Search for the cell housing the specified text and yield its [x, y] center coordinate. 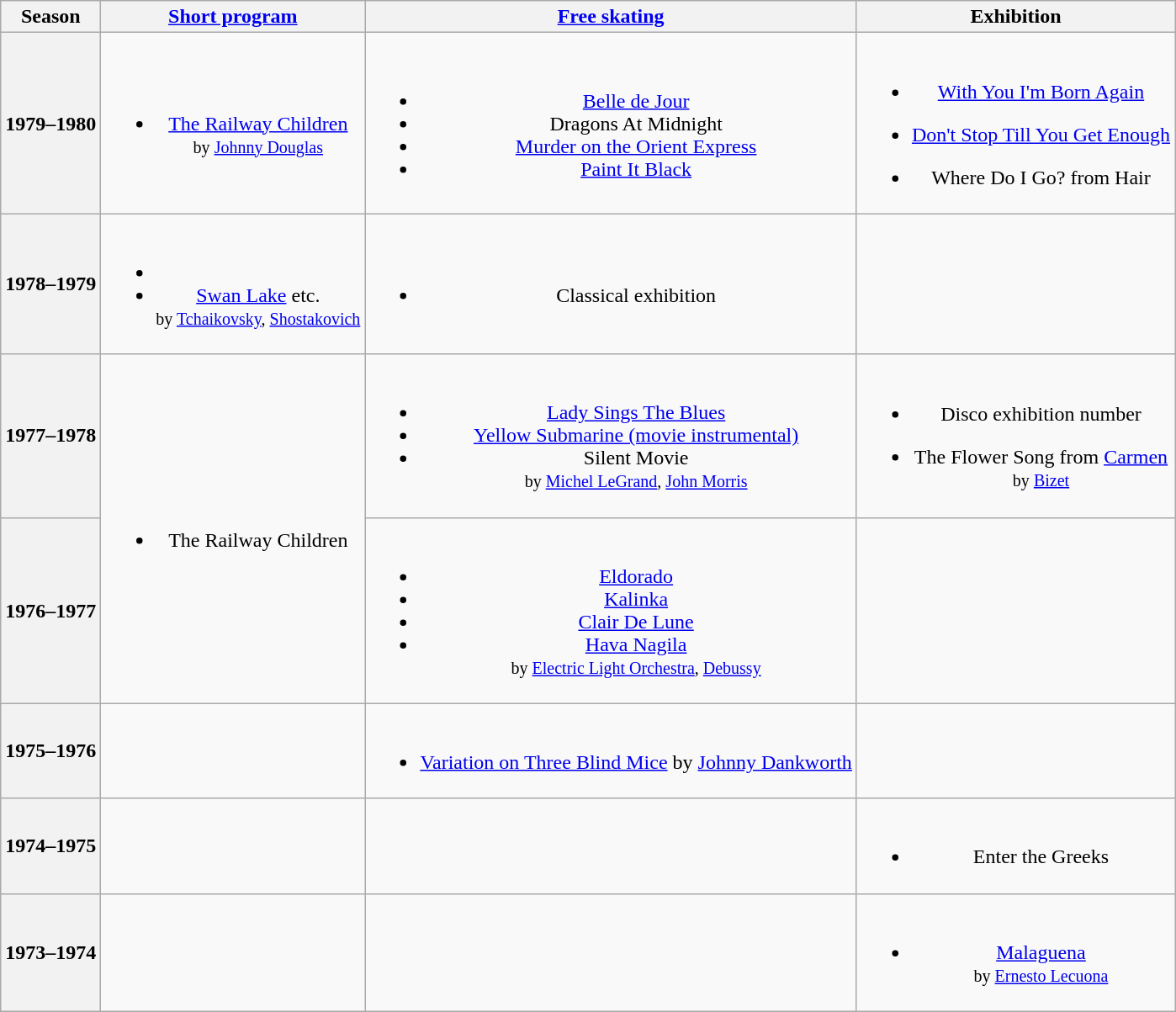
1975–1976 [50, 750]
With You I'm Born AgainDon't Stop Till You Get EnoughWhere Do I Go? from Hair [1015, 123]
Malaguena by Ernesto Lecuona [1015, 952]
1974–1975 [50, 846]
The Railway Children [233, 528]
Short program [233, 17]
1978–1979 [50, 284]
Enter the Greeks [1015, 846]
Exhibition [1015, 17]
The Railway Childrenby Johnny Douglas [233, 123]
Season [50, 17]
1973–1974 [50, 952]
Classical exhibition [611, 284]
EldoradoKalinkaClair De LuneHava Nagilaby Electric Light Orchestra, Debussy [611, 611]
Lady Sings The BluesYellow Submarine (movie instrumental)Silent Movie by Michel LeGrand, John Morris [611, 436]
1979–1980 [50, 123]
1977–1978 [50, 436]
1976–1977 [50, 611]
Variation on Three Blind Mice by Johnny Dankworth [611, 750]
Belle de JourDragons At MidnightMurder on the Orient ExpressPaint It Black [611, 123]
Free skating [611, 17]
Swan Lake etc. by Tchaikovsky, Shostakovich [233, 284]
Disco exhibition numberThe Flower Song from Carmen by Bizet [1015, 436]
